Provide the [x, y] coordinate of the cell's center where the given text is located.  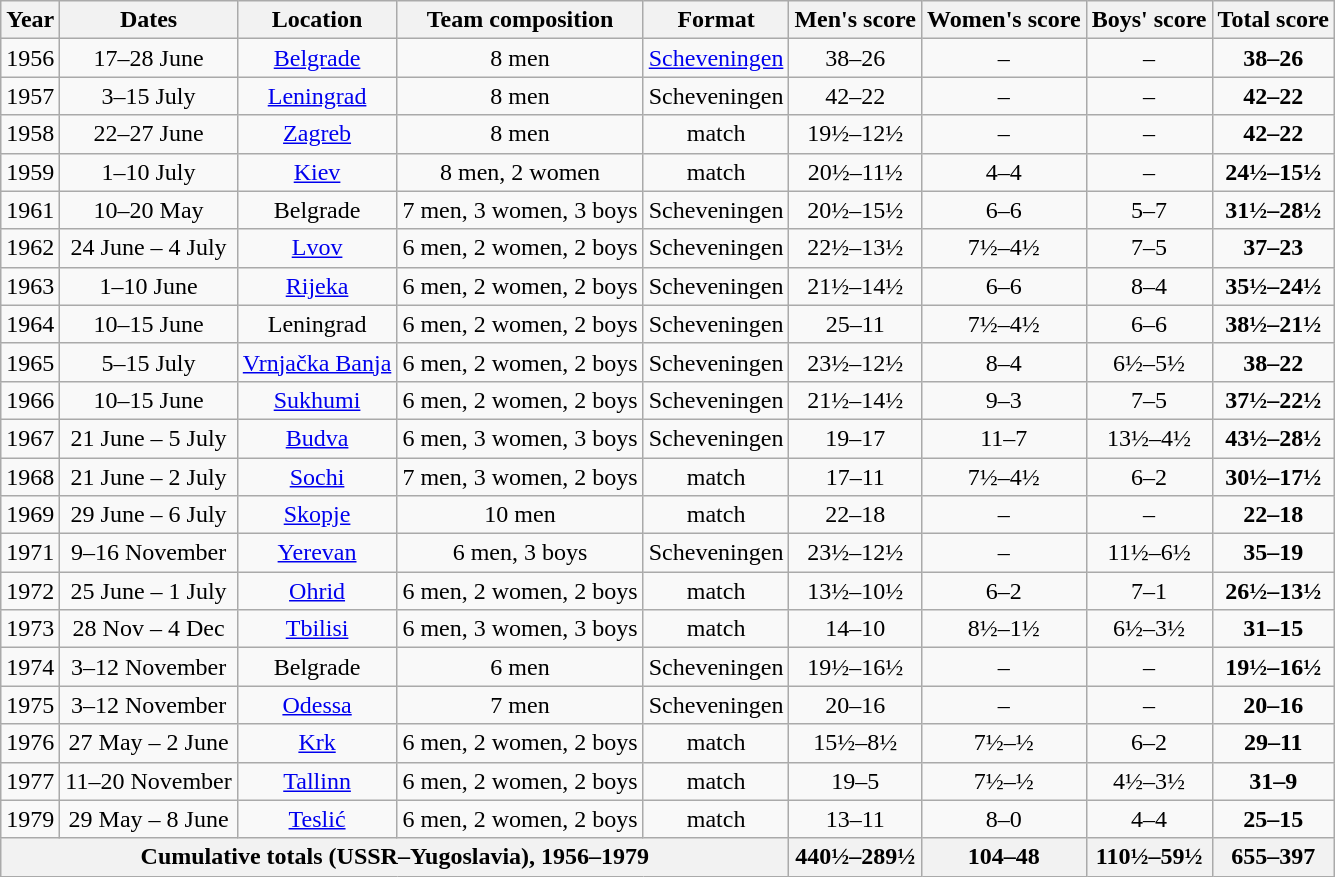
1966 [30, 400]
31–15 [1273, 629]
8½–1½ [1004, 629]
6½–5½ [1149, 362]
7–1 [1149, 591]
Krk [317, 743]
1977 [30, 781]
21 June – 2 July [148, 477]
Team composition [520, 20]
37½–22½ [1273, 400]
19–17 [856, 438]
19½–12½ [856, 134]
104–48 [1004, 857]
27 May – 2 June [148, 743]
1974 [30, 667]
25–11 [856, 324]
Men's score [856, 20]
1964 [30, 324]
1971 [30, 553]
Format [716, 20]
4½–3½ [1149, 781]
1–10 July [148, 172]
37–23 [1273, 248]
1972 [30, 591]
Boys' score [1149, 20]
29 June – 6 July [148, 515]
1967 [30, 438]
5–15 July [148, 362]
22½–13½ [856, 248]
35½–24½ [1273, 286]
5–7 [1149, 210]
10 men [520, 515]
24 June – 4 July [148, 248]
Tbilisi [317, 629]
29 May – 8 June [148, 819]
17–11 [856, 477]
7 men, 3 women, 2 boys [520, 477]
Vrnjačka Banja [317, 362]
8–0 [1004, 819]
Zagreb [317, 134]
30½–17½ [1273, 477]
3–15 July [148, 96]
14–10 [856, 629]
8 men, 2 women [520, 172]
Budva [317, 438]
29–11 [1273, 743]
31½–28½ [1273, 210]
1973 [30, 629]
25 June – 1 July [148, 591]
15½–8½ [856, 743]
38–22 [1273, 362]
28 Nov – 4 Dec [148, 629]
1979 [30, 819]
1963 [30, 286]
31–9 [1273, 781]
17–28 June [148, 58]
6 men, 3 boys [520, 553]
1958 [30, 134]
10–20 May [148, 210]
Lvov [317, 248]
Yerevan [317, 553]
11–20 November [148, 781]
19–5 [856, 781]
1975 [30, 705]
Cumulative totals (USSR–Yugoslavia), 1956–1979 [395, 857]
Year [30, 20]
Total score [1273, 20]
1961 [30, 210]
Sochi [317, 477]
7 men [520, 705]
1968 [30, 477]
6½–3½ [1149, 629]
7 men, 3 women, 3 boys [520, 210]
Dates [148, 20]
1962 [30, 248]
38½–21½ [1273, 324]
20½–11½ [856, 172]
Odessa [317, 705]
13½–4½ [1149, 438]
9–16 November [148, 553]
Skopje [317, 515]
Rijeka [317, 286]
1969 [30, 515]
13–11 [856, 819]
Ohrid [317, 591]
Location [317, 20]
Tallinn [317, 781]
1–10 June [148, 286]
1957 [30, 96]
1965 [30, 362]
Teslić [317, 819]
43½–28½ [1273, 438]
655–397 [1273, 857]
21 June – 5 July [148, 438]
Sukhumi [317, 400]
11½–6½ [1149, 553]
20½–15½ [856, 210]
22–27 June [148, 134]
Kiev [317, 172]
1956 [30, 58]
13½–10½ [856, 591]
11–7 [1004, 438]
9–3 [1004, 400]
35–19 [1273, 553]
Women's score [1004, 20]
6 men [520, 667]
25–15 [1273, 819]
24½–15½ [1273, 172]
26½–13½ [1273, 591]
440½–289½ [856, 857]
1959 [30, 172]
1976 [30, 743]
110½–59½ [1149, 857]
